Extract the [x, y] coordinate from the center of the cell holding the provided text.  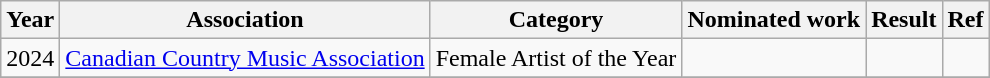
Category [556, 20]
Female Artist of the Year [556, 58]
Association [245, 20]
Canadian Country Music Association [245, 58]
Year [30, 20]
2024 [30, 58]
Ref [966, 20]
Result [904, 20]
Nominated work [774, 20]
